Identify which cell holds the provided text, then report its [x, y] central coordinate. 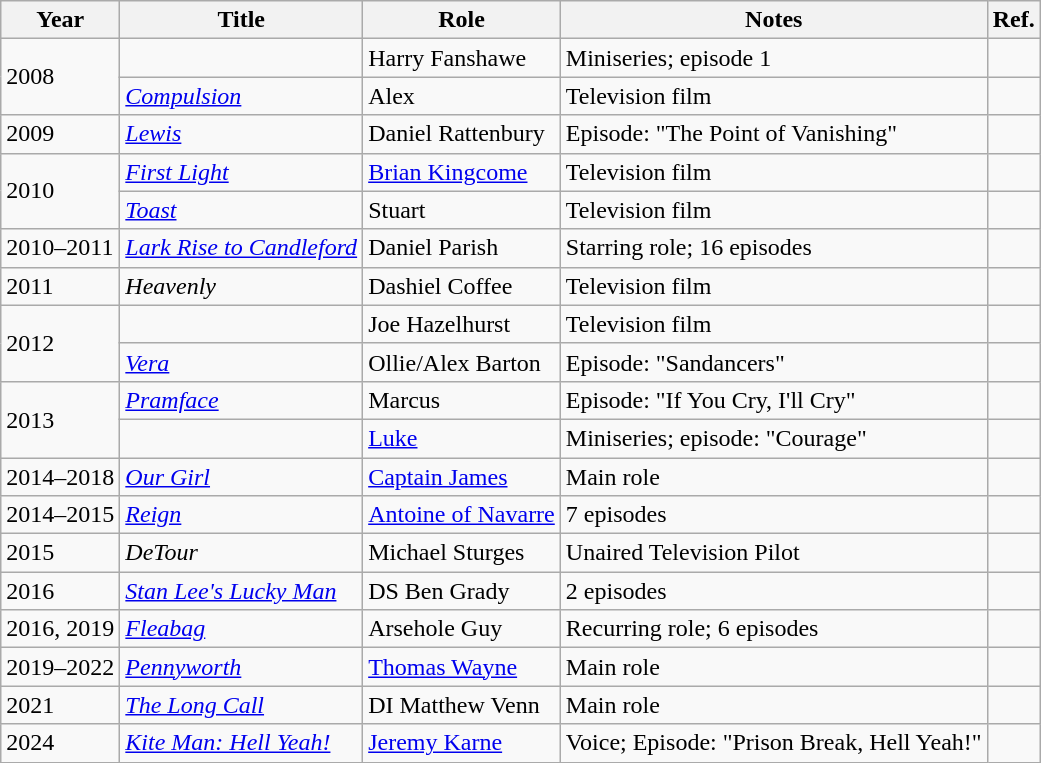
DI Matthew Venn [462, 705]
Episode: "The Point of Vanishing" [774, 134]
Dashiel Coffee [462, 286]
Brian Kingcome [462, 172]
Daniel Parish [462, 248]
Starring role; 16 episodes [774, 248]
2015 [60, 553]
Role [462, 20]
Stan Lee's Lucky Man [242, 591]
Recurring role; 6 episodes [774, 629]
2008 [60, 77]
Fleabag [242, 629]
2019–2022 [60, 667]
2014–2018 [60, 477]
2013 [60, 419]
First Light [242, 172]
Reign [242, 515]
2014–2015 [60, 515]
Notes [774, 20]
2016, 2019 [60, 629]
Miniseries; episode 1 [774, 58]
Miniseries; episode: "Courage" [774, 438]
2010–2011 [60, 248]
Harry Fanshawe [462, 58]
Toast [242, 210]
Joe Hazelhurst [462, 324]
Vera [242, 362]
Episode: "Sandancers" [774, 362]
Title [242, 20]
Pramface [242, 400]
Stuart [462, 210]
Episode: "If You Cry, I'll Cry" [774, 400]
Michael Sturges [462, 553]
Pennyworth [242, 667]
Arsehole Guy [462, 629]
Alex [462, 96]
Daniel Rattenbury [462, 134]
Unaired Television Pilot [774, 553]
Lewis [242, 134]
Thomas Wayne [462, 667]
Kite Man: Hell Yeah! [242, 743]
2 episodes [774, 591]
Ref. [1014, 20]
7 episodes [774, 515]
2010 [60, 191]
Ollie/Alex Barton [462, 362]
2021 [60, 705]
2011 [60, 286]
Year [60, 20]
2012 [60, 343]
Marcus [462, 400]
Antoine of Navarre [462, 515]
Lark Rise to Candleford [242, 248]
Voice; Episode: "Prison Break, Hell Yeah!" [774, 743]
2024 [60, 743]
DS Ben Grady [462, 591]
Luke [462, 438]
Jeremy Karne [462, 743]
The Long Call [242, 705]
2016 [60, 591]
Our Girl [242, 477]
Captain James [462, 477]
Compulsion [242, 96]
2009 [60, 134]
Heavenly [242, 286]
DeTour [242, 553]
